Determine the (X, Y) coordinate at the center of the cell enclosing the given text.  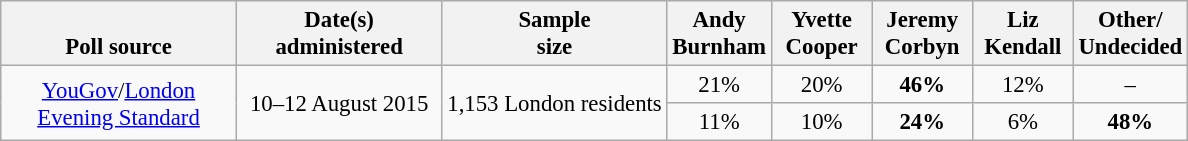
YouGov/London Evening Standard (119, 104)
10% (822, 122)
12% (1024, 85)
LizKendall (1024, 34)
11% (719, 122)
AndyBurnham (719, 34)
46% (922, 85)
Date(s)administered (339, 34)
1,153 London residents (554, 104)
10–12 August 2015 (339, 104)
Other/Undecided (1130, 34)
Samplesize (554, 34)
YvetteCooper (822, 34)
48% (1130, 122)
24% (922, 122)
JeremyCorbyn (922, 34)
21% (719, 85)
– (1130, 85)
6% (1024, 122)
20% (822, 85)
Poll source (119, 34)
